Detect which cell encompasses the target text, then output its [x, y] center coordinate. 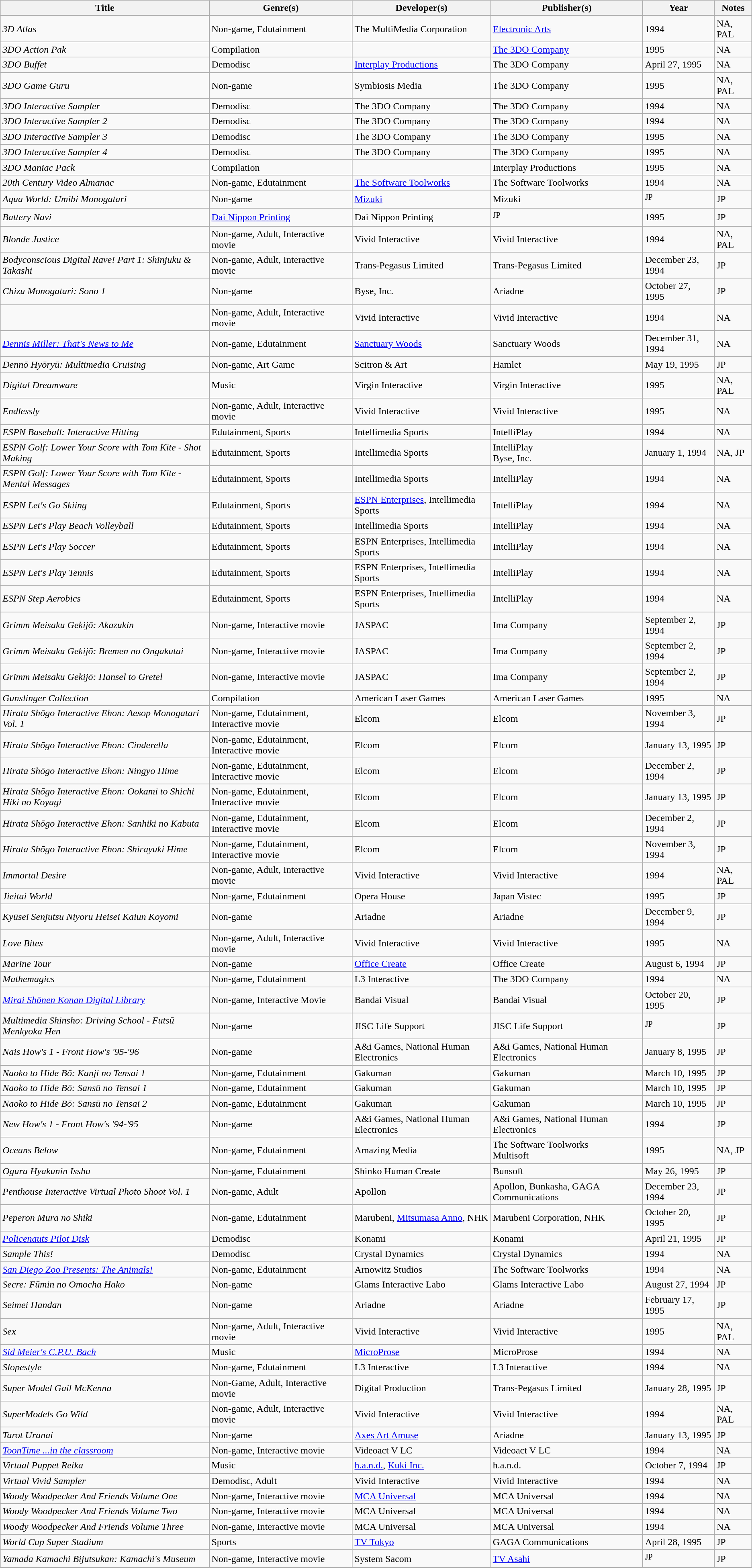
Chizu Monogatari: Sono 1 [105, 292]
Tarot Uranai [105, 1435]
May 26, 1995 [678, 1171]
Marubeni Corporation, NHK [566, 1218]
April 27, 1995 [678, 65]
Marine Tour [105, 964]
Apollon [421, 1192]
January 8, 1995 [678, 1052]
Slopestyle [105, 1367]
August 27, 1994 [678, 1284]
3DO Game Guru [105, 85]
3DO Interactive Sampler 2 [105, 121]
Notes [733, 8]
Shinko Human Create [421, 1171]
TV Asahi [566, 1558]
Byse, Inc. [421, 292]
The Software ToolworksMultisoft [566, 1150]
Battery Navi [105, 217]
TV Tokyo [421, 1542]
Hirata Shōgo Interactive Ehon: Aesop Monogatari Vol. 1 [105, 718]
Non-Game, Adult, Interactive movie [281, 1388]
3DO Action Pak [105, 49]
Symbiosis Media [421, 85]
Secre: Fūmin no Omocha Hako [105, 1284]
ESPN Step Aerobics [105, 599]
Oceans Below [105, 1150]
Naoko to Hide Bō: Kanji no Tensai 1 [105, 1073]
April 21, 1995 [678, 1238]
Seimei Handan [105, 1305]
Demodisc, Adult [281, 1481]
3DO Maniac Pack [105, 167]
Penthouse Interactive Virtual Photo Shoot Vol. 1 [105, 1192]
Amazing Media [421, 1150]
Digital Dreamware [105, 385]
ESPN Let's Play Tennis [105, 572]
Publisher(s) [566, 8]
Gunslinger Collection [105, 698]
IntelliPlay Byse, Inc. [566, 452]
Peperon Mura no Shiki [105, 1218]
January 1, 1994 [678, 452]
World Cup Super Stadium [105, 1542]
Naoko to Hide Bō: Sansū no Tensai 1 [105, 1088]
Sid Meier's C.P.U. Bach [105, 1352]
Dennō Hyōryū: Multimedia Cruising [105, 364]
December 31, 1994 [678, 344]
ESPN Let's Play Soccer [105, 547]
3D Atlas [105, 29]
Non-game, Art Game [281, 364]
Love Bites [105, 943]
Grimm Meisaku Gekijō: Hansel to Gretel [105, 678]
Grimm Meisaku Gekijō: Akazukin [105, 625]
Ogura Hyakunin Isshu [105, 1171]
Electronic Arts [566, 29]
Non-game, Interactive Movie [281, 1000]
Hirata Shōgo Interactive Ehon: Cinderella [105, 745]
February 17, 1995 [678, 1305]
Woody Woodpecker And Friends Volume One [105, 1496]
Blonde Justice [105, 239]
Hirata Shōgo Interactive Ehon: Ookami to Shichi Hiki no Koyagi [105, 797]
ESPN Golf: Lower Your Score with Tom Kite - Shot Making [105, 452]
Japan Vistec [566, 896]
Title [105, 8]
October 27, 1995 [678, 292]
Hirata Shōgo Interactive Ehon: Shirayuki Hime [105, 850]
Non-game, Adult [281, 1192]
20th Century Video Almanac [105, 182]
August 6, 1994 [678, 964]
Mathemagics [105, 979]
Yamada Kamachi Bijutsukan: Kamachi's Museum [105, 1558]
Developer(s) [421, 8]
ESPN Let's Play Beach Volleyball [105, 526]
Scitron & Art [421, 364]
Year [678, 8]
Sex [105, 1332]
Mirai Shōnen Konan Digital Library [105, 1000]
Virtual Vivid Sampler [105, 1481]
3DO Interactive Sampler 3 [105, 137]
Bunsoft [566, 1171]
Sports [281, 1542]
Arnowitz Studios [421, 1269]
ESPN Golf: Lower Your Score with Tom Kite - Mental Messages [105, 479]
Virtual Puppet Reika [105, 1466]
Policenauts Pilot Disk [105, 1238]
3DO Interactive Sampler 4 [105, 152]
Hirata Shōgo Interactive Ehon: Sanhiki no Kabuta [105, 823]
ToonTime ...in the classroom [105, 1450]
GAGA Communications [566, 1542]
Super Model Gail McKenna [105, 1388]
Bodyconscious Digital Rave! Part 1: Shinjuku & Takashi [105, 265]
Axes Art Amuse [421, 1435]
December 9, 1994 [678, 917]
San Diego Zoo Presents: The Animals! [105, 1269]
Kyūsei Senjutsu Niyoru Heisei Kaiun Koyomi [105, 917]
Apollon, Bunkasha, GAGA Communications [566, 1192]
Grimm Meisaku Gekijō: Bremen no Ongakutai [105, 651]
ESPN Baseball: Interactive Hitting [105, 432]
SuperModels Go Wild [105, 1414]
Genre(s) [281, 8]
January 28, 1995 [678, 1388]
Sample This! [105, 1254]
Hirata Shōgo Interactive Ehon: Ningyo Hime [105, 771]
October 7, 1994 [678, 1466]
May 19, 1995 [678, 364]
The MultiMedia Corporation [421, 29]
Aqua World: Umibi Monogatari [105, 199]
Hamlet [566, 364]
3DO Interactive Sampler [105, 106]
h.a.n.d. [566, 1466]
Endlessly [105, 411]
Digital Production [421, 1388]
System Sacom [421, 1558]
Woody Woodpecker And Friends Volume Two [105, 1511]
h.a.n.d., Kuki Inc. [421, 1466]
Woody Woodpecker And Friends Volume Three [105, 1527]
3DO Buffet [105, 65]
Nais How's 1 - Front How's '95-'96 [105, 1052]
Naoko to Hide Bō: Sansū no Tensai 2 [105, 1103]
ESPN Let's Go Skiing [105, 505]
New How's 1 - Front How's '94-'95 [105, 1124]
Immortal Desire [105, 875]
Multimedia Shinsho: Driving School - Futsū Menkyoka Hen [105, 1026]
Dennis Miller: That's News to Me [105, 344]
April 28, 1995 [678, 1542]
Marubeni, Mitsumasa Anno, NHK [421, 1218]
Opera House [421, 896]
Jieitai World [105, 896]
